Identify which cell holds the provided text, then report its (X, Y) central coordinate. 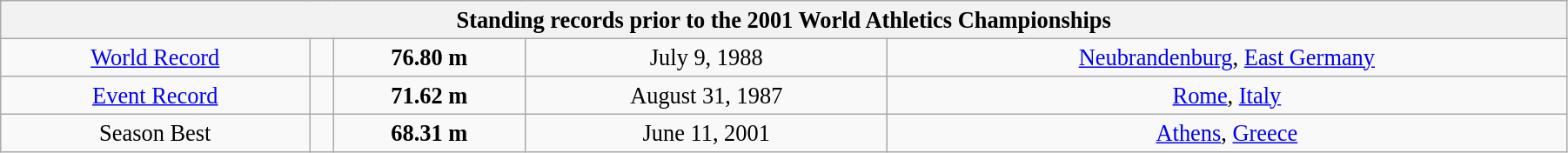
Rome, Italy (1227, 95)
Neubrandenburg, East Germany (1227, 57)
Event Record (155, 95)
Athens, Greece (1227, 133)
World Record (155, 57)
August 31, 1987 (707, 95)
June 11, 2001 (707, 133)
76.80 m (429, 57)
Season Best (155, 133)
71.62 m (429, 95)
68.31 m (429, 133)
Standing records prior to the 2001 World Athletics Championships (784, 19)
July 9, 1988 (707, 57)
